Provide the [X, Y] coordinate of the cell's center where the given text is located.  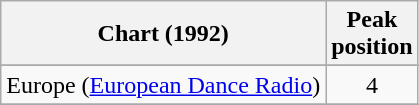
Peakposition [372, 34]
Europe (European Dance Radio) [164, 85]
4 [372, 85]
Chart (1992) [164, 34]
